Return the (x, y) coordinate for the center point of the cell that contains the specified text.  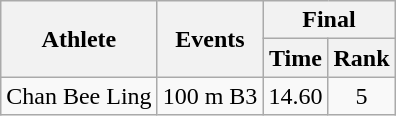
Events (210, 39)
Time (296, 58)
14.60 (296, 96)
5 (362, 96)
Athlete (79, 39)
100 m B3 (210, 96)
Rank (362, 58)
Chan Bee Ling (79, 96)
Final (329, 20)
